Detect which cell encompasses the target text, then output its (x, y) center coordinate. 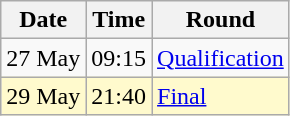
Time (119, 20)
Final (221, 96)
21:40 (119, 96)
29 May (44, 96)
27 May (44, 58)
09:15 (119, 58)
Qualification (221, 58)
Date (44, 20)
Round (221, 20)
